Scan for the cell matching the given text and deliver its (X, Y) coordinate at center. 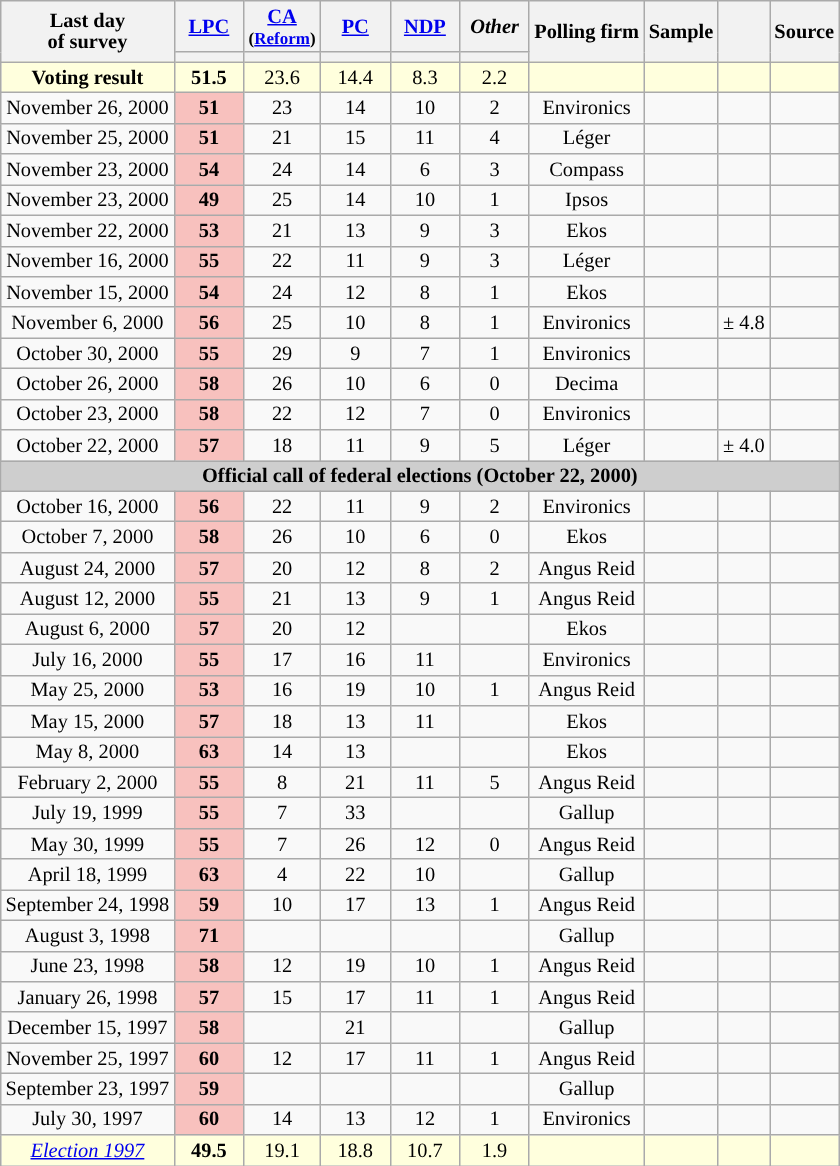
May 15, 2000 (88, 720)
8.3 (425, 78)
November 15, 2000 (88, 292)
May 30, 1999 (88, 844)
PC (355, 26)
June 23, 1998 (88, 966)
Official call of federal elections (October 22, 2000) (420, 476)
71 (209, 936)
51.5 (209, 78)
September 24, 1998 (88, 904)
August 6, 2000 (88, 628)
Voting result (88, 78)
± 4.0 (744, 446)
October 30, 2000 (88, 354)
September 23, 1997 (88, 1088)
October 22, 2000 (88, 446)
November 22, 2000 (88, 230)
July 30, 1997 (88, 1120)
May 25, 2000 (88, 690)
23 (282, 108)
November 26, 2000 (88, 108)
29 (282, 354)
Compass (586, 170)
October 23, 2000 (88, 414)
49.5 (209, 1150)
Sample (681, 30)
NDP (425, 26)
1.9 (495, 1150)
November 25, 1997 (88, 1058)
49 (209, 200)
May 8, 2000 (88, 752)
Polling firm (586, 30)
October 26, 2000 (88, 384)
July 16, 2000 (88, 660)
November 6, 2000 (88, 322)
August 12, 2000 (88, 598)
10.7 (425, 1150)
August 24, 2000 (88, 568)
Last day of survey (88, 30)
Ipsos (586, 200)
July 19, 1999 (88, 812)
January 26, 1998 (88, 996)
LPC (209, 26)
CA (Reform) (282, 26)
2.2 (495, 78)
November 25, 2000 (88, 138)
April 18, 1999 (88, 874)
November 16, 2000 (88, 262)
14.4 (355, 78)
Other (495, 26)
± 4.8 (744, 322)
33 (355, 812)
Election 1997 (88, 1150)
August 3, 1998 (88, 936)
18.8 (355, 1150)
December 15, 1997 (88, 1028)
February 2, 2000 (88, 782)
19.1 (282, 1150)
October 16, 2000 (88, 506)
Source (804, 30)
Decima (586, 384)
23.6 (282, 78)
October 7, 2000 (88, 538)
